For the text-containing cell, return its midpoint in (X, Y) coordinate format. 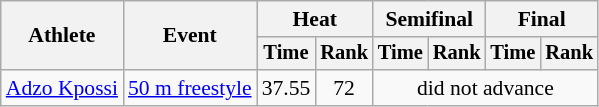
Event (190, 36)
Heat (315, 19)
Final (541, 19)
Athlete (62, 36)
Adzo Kpossi (62, 88)
50 m freestyle (190, 88)
37.55 (286, 88)
Semifinal (429, 19)
did not advance (486, 88)
72 (344, 88)
